For the text-containing cell, return its midpoint in [x, y] coordinate format. 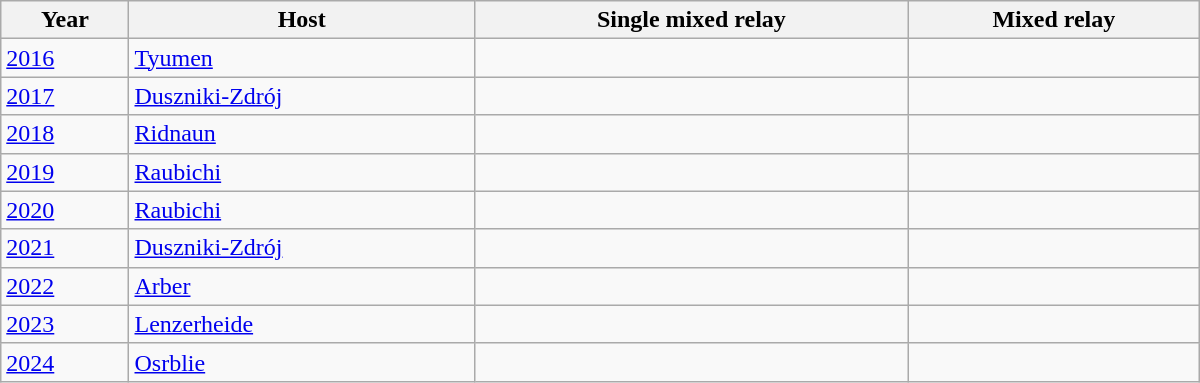
2022 [65, 286]
Mixed relay [1054, 20]
2017 [65, 96]
2020 [65, 210]
Tyumen [302, 58]
2024 [65, 362]
Single mixed relay [691, 20]
2021 [65, 248]
2018 [65, 134]
Host [302, 20]
Year [65, 20]
Osrblie [302, 362]
2016 [65, 58]
Lenzerheide [302, 324]
Ridnaun [302, 134]
2019 [65, 172]
Arber [302, 286]
2023 [65, 324]
